Detect which cell encompasses the target text, then output its [X, Y] center coordinate. 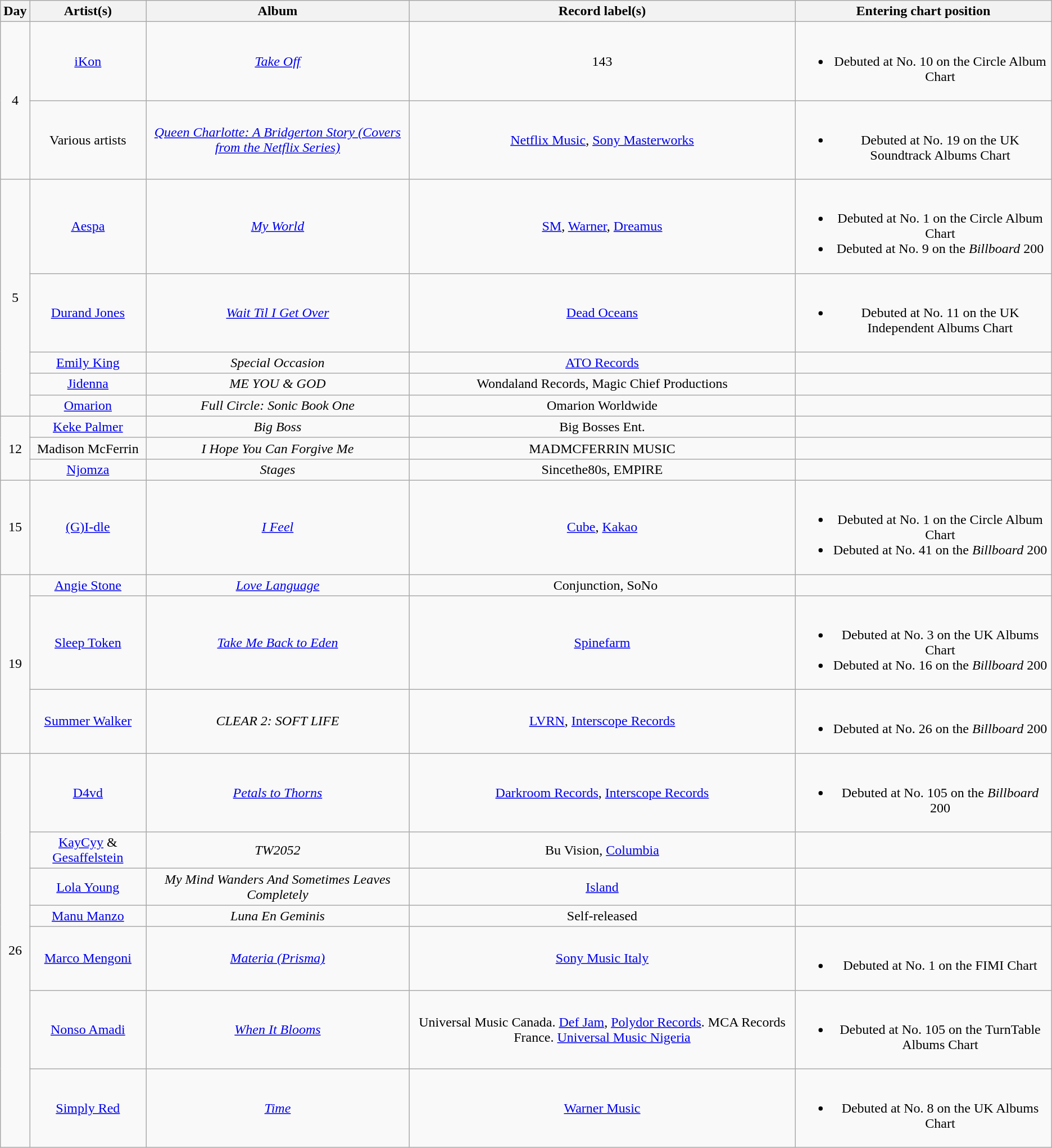
Sony Music Italy [602, 958]
Debuted at No. 10 on the Circle Album Chart [924, 61]
Wait Til I Get Over [278, 313]
4 [15, 101]
Nonso Amadi [88, 1029]
(G)I-dle [88, 527]
12 [15, 448]
Conjunction, SoNo [602, 585]
Full Circle: Sonic Book One [278, 405]
Madison McFerrin [88, 448]
Wondaland Records, Magic Chief Productions [602, 384]
I Hope You Can Forgive Me [278, 448]
Debuted at No. 1 on the Circle Album ChartDebuted at No. 41 on the Billboard 200 [924, 527]
Debuted at No. 1 on the Circle Album ChartDebuted at No. 9 on the Billboard 200 [924, 226]
Take Me Back to Eden [278, 643]
Entering chart position [924, 11]
Omarion [88, 405]
Big Boss [278, 427]
Various artists [88, 140]
ME YOU & GOD [278, 384]
ATO Records [602, 363]
Omarion Worldwide [602, 405]
I Feel [278, 527]
SM, Warner, Dreamus [602, 226]
Petals to Thorns [278, 793]
Debuted at No. 1 on the FIMI Chart [924, 958]
Take Off [278, 61]
D4vd [88, 793]
26 [15, 950]
Sincethe80s, EMPIRE [602, 469]
Keke Palmer [88, 427]
Big Bosses Ent. [602, 427]
Durand Jones [88, 313]
Debuted at No. 105 on the TurnTable Albums Chart [924, 1029]
Spinefarm [602, 643]
When It Blooms [278, 1029]
Album [278, 11]
Island [602, 887]
Time [278, 1108]
Dead Oceans [602, 313]
CLEAR 2: SOFT LIFE [278, 722]
Artist(s) [88, 11]
143 [602, 61]
Debuted at No. 26 on the Billboard 200 [924, 722]
MADMCFERRIN MUSIC [602, 448]
15 [15, 527]
My Mind Wanders And Sometimes Leaves Completely [278, 887]
Sleep Token [88, 643]
Queen Charlotte: A Bridgerton Story (Covers from the Netflix Series) [278, 140]
Universal Music Canada. Def Jam, Polydor Records. MCA Records France. Universal Music Nigeria [602, 1029]
Simply Red [88, 1108]
Lola Young [88, 887]
Debuted at No. 8 on the UK Albums Chart [924, 1108]
Record label(s) [602, 11]
5 [15, 298]
TW2052 [278, 850]
Debuted at No. 11 on the UK Independent Albums Chart [924, 313]
Manu Manzo [88, 916]
Aespa [88, 226]
Emily King [88, 363]
Debuted at No. 105 on the Billboard 200 [924, 793]
KayCyy & Gesaffelstein [88, 850]
Netflix Music, Sony Masterworks [602, 140]
Debuted at No. 19 on the UK Soundtrack Albums Chart [924, 140]
Stages [278, 469]
19 [15, 664]
Love Language [278, 585]
Debuted at No. 3 on the UK Albums ChartDebuted at No. 16 on the Billboard 200 [924, 643]
iKon [88, 61]
My World [278, 226]
Angie Stone [88, 585]
Marco Mengoni [88, 958]
Materia (Prisma) [278, 958]
Jidenna [88, 384]
Cube, Kakao [602, 527]
Luna En Geminis [278, 916]
Bu Vision, Columbia [602, 850]
Self-released [602, 916]
Darkroom Records, Interscope Records [602, 793]
Summer Walker [88, 722]
Njomza [88, 469]
LVRN, Interscope Records [602, 722]
Warner Music [602, 1108]
Special Occasion [278, 363]
Day [15, 11]
